Scan for the cell matching the given text and deliver its [X, Y] coordinate at center. 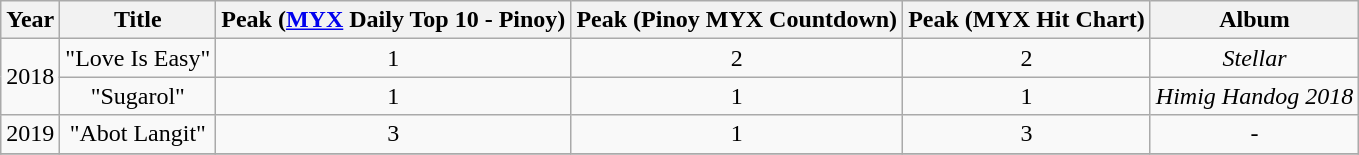
"Abot Langit" [138, 134]
"Sugarol" [138, 96]
Title [138, 20]
Peak (MYX Hit Chart) [1027, 20]
Peak (MYX Daily Top 10 - Pinoy) [394, 20]
Peak (Pinoy MYX Countdown) [737, 20]
2018 [30, 77]
"Love Is Easy" [138, 58]
- [1254, 134]
Year [30, 20]
Album [1254, 20]
Himig Handog 2018 [1254, 96]
2019 [30, 134]
Stellar [1254, 58]
